Find where the given text appears and provide that cell's center as [X, Y] coordinate. 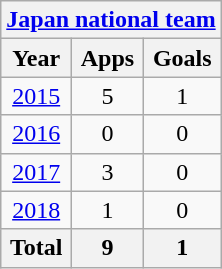
Japan national team [111, 20]
Apps [108, 58]
3 [108, 172]
5 [108, 96]
2018 [36, 210]
2017 [36, 172]
2015 [36, 96]
2016 [36, 134]
Total [36, 248]
Year [36, 58]
Goals [182, 58]
9 [108, 248]
